Determine the (X, Y) coordinate at the center of the cell enclosing the given text.  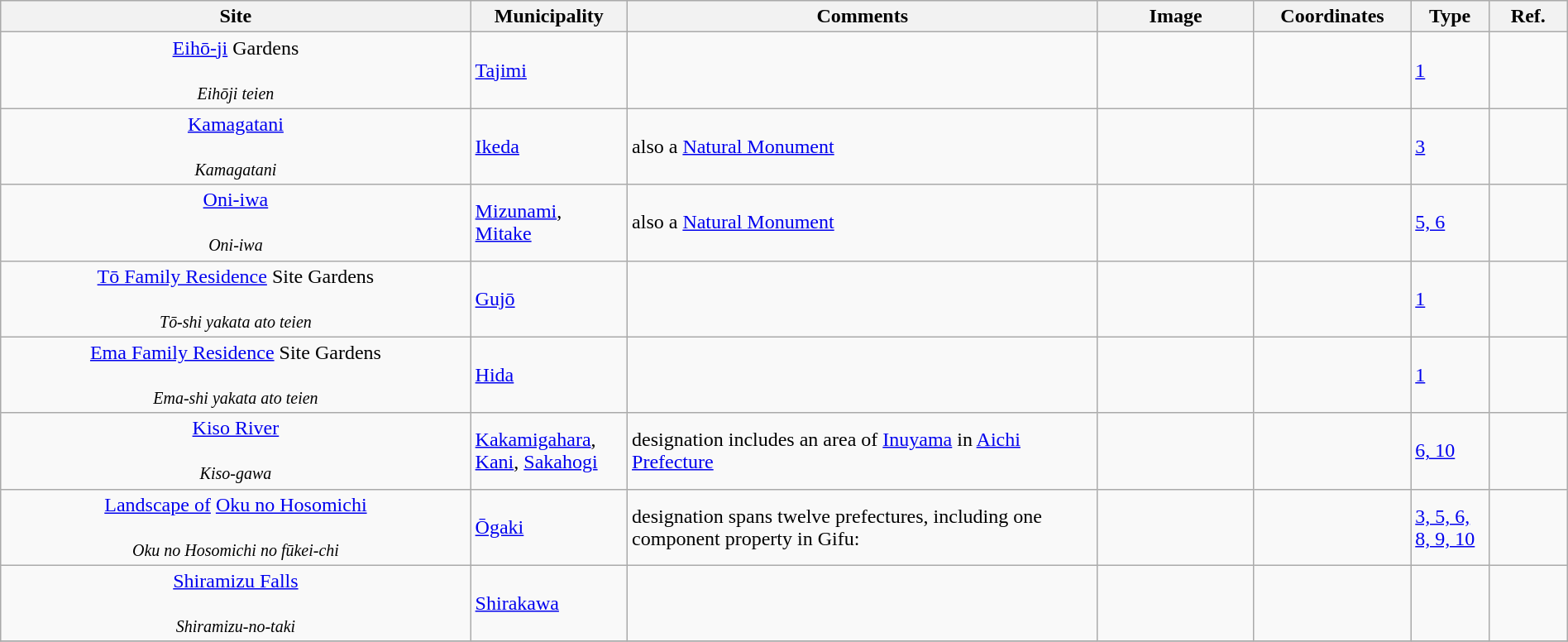
Mizunami, Mitake (549, 223)
designation spans twelve prefectures, including one component property in Gifu: (863, 527)
Shirakawa (549, 603)
Shiramizu FallsShiramizu-no-taki (236, 603)
5, 6 (1451, 223)
Type (1451, 17)
Oni-iwaOni-iwa (236, 223)
Kiso RiverKiso-gawa (236, 451)
Tō Family Residence Site GardensTō-shi yakata ato teien (236, 299)
Ema Family Residence Site GardensEma-shi yakata ato teien (236, 375)
Tajimi (549, 70)
3 (1451, 146)
Coordinates (1331, 17)
Hida (549, 375)
3, 5, 6, 8, 9, 10 (1451, 527)
Ikeda (549, 146)
Site (236, 17)
Comments (863, 17)
designation includes an area of Inuyama in Aichi Prefecture (863, 451)
Municipality (549, 17)
Eihō-ji GardensEihōji teien (236, 70)
KamagataniKamagatani (236, 146)
Ref. (1528, 17)
Ōgaki (549, 527)
6, 10 (1451, 451)
Landscape of Oku no HosomichiOku no Hosomichi no fūkei-chi (236, 527)
Image (1176, 17)
Kakamigahara, Kani, Sakahogi (549, 451)
Gujō (549, 299)
